Provide the [X, Y] coordinate of the cell's center where the given text is located.  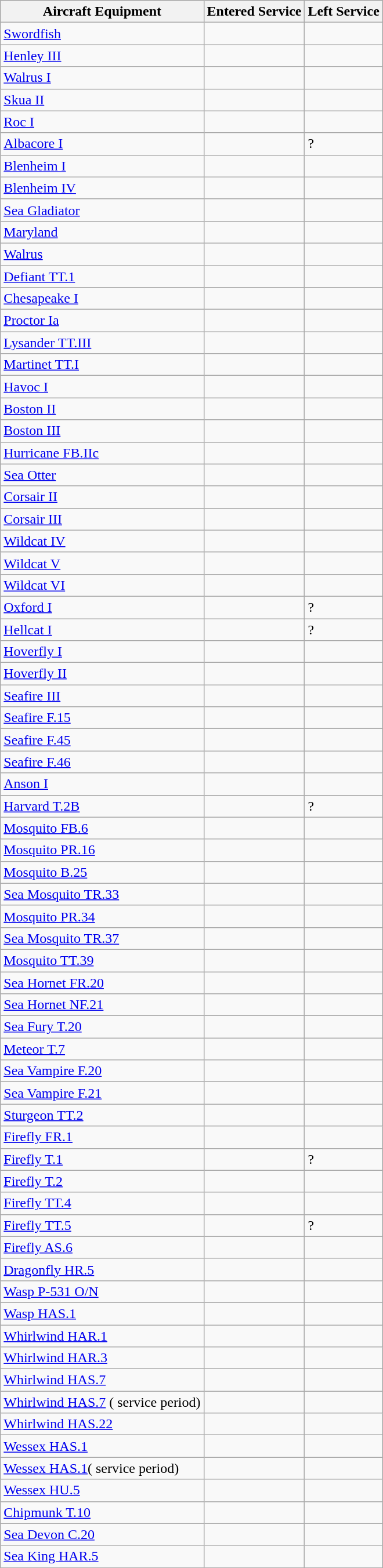
Firefly TT.5 [102, 1225]
Chesapeake I [102, 299]
Defiant TT.1 [102, 277]
Seafire F.45 [102, 740]
Mosquito FB.6 [102, 828]
Martinet TT.I [102, 365]
Wildcat IV [102, 541]
Whirlwind HAS.7 [102, 1380]
Aircraft Equipment [102, 12]
Seafire III [102, 696]
Firefly T.2 [102, 1181]
Firefly T.1 [102, 1159]
Hurricane FB.IIc [102, 453]
Roc I [102, 122]
Sea Fury T.20 [102, 1027]
Sea Mosquito TR.33 [102, 894]
Sea Devon C.20 [102, 1534]
Wessex HAS.1 [102, 1446]
Wildcat V [102, 563]
Havoc I [102, 387]
Firefly TT.4 [102, 1203]
Sea Hornet FR.20 [102, 983]
Corsair II [102, 497]
Meteor T.7 [102, 1049]
Albacore I [102, 144]
Blenheim I [102, 166]
Chipmunk T.10 [102, 1512]
Wasp HAS.1 [102, 1313]
Mosquito B.25 [102, 872]
Sturgeon TT.2 [102, 1115]
Mosquito PR.16 [102, 850]
Hoverfly I [102, 652]
Walrus [102, 254]
Wessex HU.5 [102, 1490]
Swordfish [102, 34]
Blenheim IV [102, 188]
Seafire F.46 [102, 762]
Harvard T.2B [102, 806]
Sea Mosquito TR.37 [102, 938]
Firefly AS.6 [102, 1247]
Sea Hornet NF.21 [102, 1005]
Proctor Ia [102, 321]
Maryland [102, 232]
Whirlwind HAS.7 ( service period) [102, 1402]
Walrus I [102, 78]
Mosquito TT.39 [102, 960]
Seafire F.15 [102, 718]
Sea Vampire F.21 [102, 1093]
Hoverfly II [102, 674]
Corsair III [102, 519]
Lysander TT.III [102, 343]
Sea Otter [102, 475]
Mosquito PR.34 [102, 916]
Dragonfly HR.5 [102, 1269]
Wildcat VI [102, 585]
Left Service [344, 12]
Boston III [102, 431]
Henley III [102, 56]
Whirlwind HAR.1 [102, 1335]
Wasp P-531 O/N [102, 1291]
Wessex HAS.1( service period) [102, 1468]
Sea Vampire F.20 [102, 1071]
Firefly FR.1 [102, 1137]
Skua II [102, 100]
Boston II [102, 409]
Sea Gladiator [102, 210]
Hellcat I [102, 629]
Entered Service [254, 12]
Anson I [102, 784]
Whirlwind HAS.22 [102, 1424]
Whirlwind HAR.3 [102, 1358]
Sea King HAR.5 [102, 1556]
Oxford I [102, 607]
